Determine the (x, y) coordinate at the center of the cell enclosing the given text.  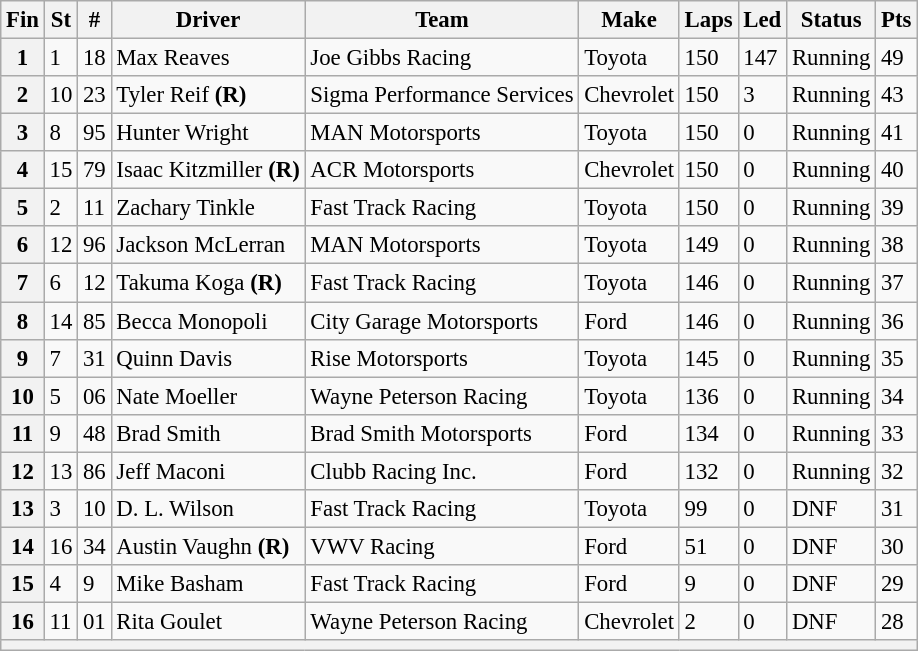
35 (896, 358)
ACR Motorsports (442, 170)
Laps (708, 20)
85 (94, 321)
Isaac Kitzmiller (R) (208, 170)
48 (94, 433)
36 (896, 321)
37 (896, 283)
49 (896, 58)
Make (629, 20)
95 (94, 133)
Hunter Wright (208, 133)
147 (762, 58)
Driver (208, 20)
St (60, 20)
43 (896, 95)
Pts (896, 20)
Led (762, 20)
Team (442, 20)
134 (708, 433)
132 (708, 471)
Clubb Racing Inc. (442, 471)
VWV Racing (442, 546)
41 (896, 133)
Tyler Reif (R) (208, 95)
40 (896, 170)
Max Reaves (208, 58)
Fin (23, 20)
Jeff Maconi (208, 471)
149 (708, 245)
79 (94, 170)
Sigma Performance Services (442, 95)
86 (94, 471)
145 (708, 358)
Austin Vaughn (R) (208, 546)
Brad Smith (208, 433)
32 (896, 471)
99 (708, 509)
Status (832, 20)
Rita Goulet (208, 621)
Quinn Davis (208, 358)
51 (708, 546)
Mike Basham (208, 584)
01 (94, 621)
33 (896, 433)
Jackson McLerran (208, 245)
Nate Moeller (208, 396)
Rise Motorsports (442, 358)
30 (896, 546)
96 (94, 245)
Takuma Koga (R) (208, 283)
39 (896, 208)
23 (94, 95)
38 (896, 245)
29 (896, 584)
Joe Gibbs Racing (442, 58)
Becca Monopoli (208, 321)
Zachary Tinkle (208, 208)
28 (896, 621)
18 (94, 58)
136 (708, 396)
City Garage Motorsports (442, 321)
06 (94, 396)
Brad Smith Motorsports (442, 433)
# (94, 20)
D. L. Wilson (208, 509)
